Determine the [X, Y] coordinate at the center of the cell enclosing the given text.  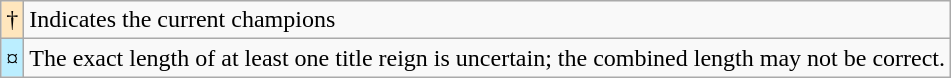
The exact length of at least one title reign is uncertain; the combined length may not be correct. [488, 58]
¤ [12, 58]
† [12, 20]
Indicates the current champions [488, 20]
